Search for the cell housing the specified text and yield its (X, Y) center coordinate. 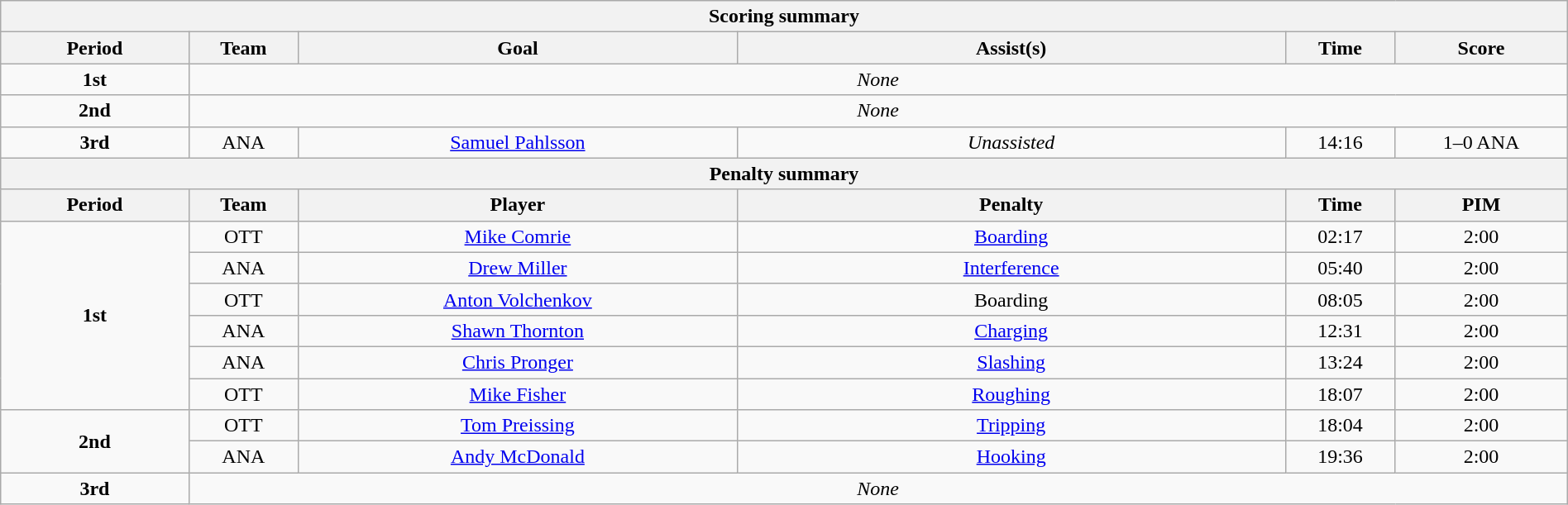
Samuel Pahlsson (518, 142)
08:05 (1340, 299)
05:40 (1340, 268)
Interference (1011, 268)
Shawn Thornton (518, 331)
12:31 (1340, 331)
Hooking (1011, 457)
Drew Miller (518, 268)
19:36 (1340, 457)
Chris Pronger (518, 362)
Assist(s) (1011, 48)
Player (518, 205)
Andy McDonald (518, 457)
18:04 (1340, 426)
14:16 (1340, 142)
Penalty summary (784, 174)
02:17 (1340, 236)
Mike Fisher (518, 394)
Tripping (1011, 426)
Score (1481, 48)
Scoring summary (784, 17)
Tom Preissing (518, 426)
Unassisted (1011, 142)
Goal (518, 48)
13:24 (1340, 362)
Roughing (1011, 394)
Charging (1011, 331)
Mike Comrie (518, 236)
Penalty (1011, 205)
Slashing (1011, 362)
1–0 ANA (1481, 142)
Anton Volchenkov (518, 299)
PIM (1481, 205)
18:07 (1340, 394)
